Scan for the cell matching the given text and deliver its [X, Y] coordinate at center. 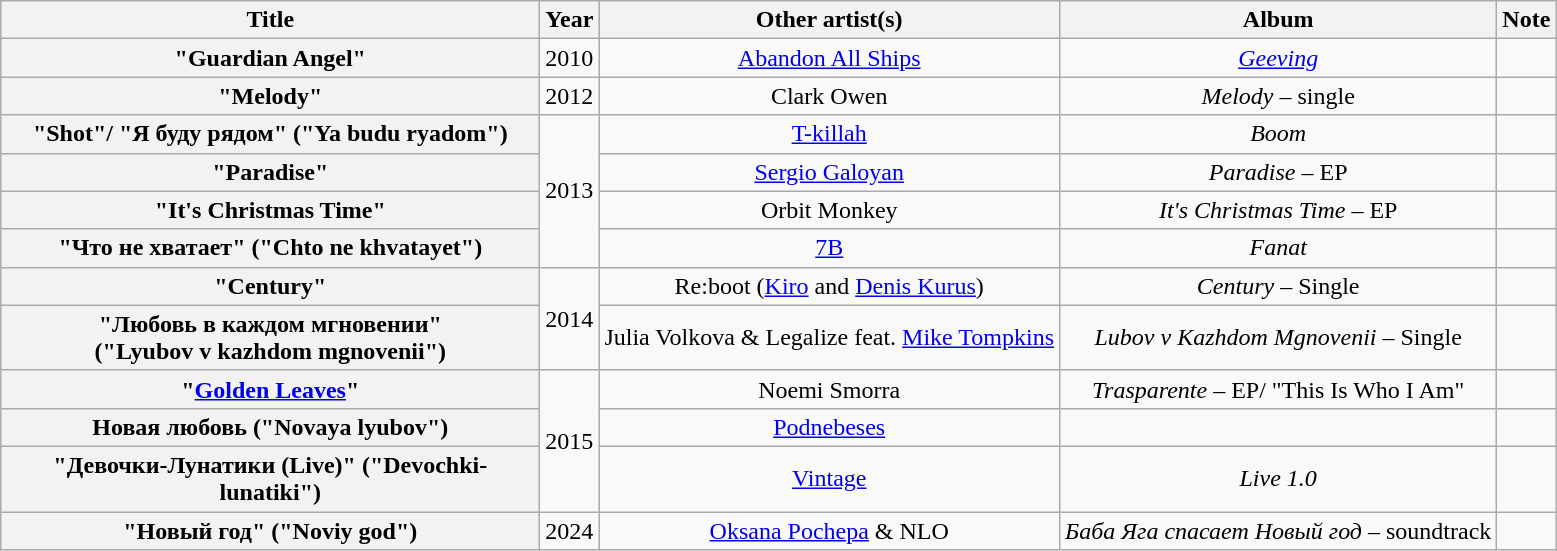
"Любовь в каждом мгновении"("Lyubov v kazhdom mgnovenii") [270, 338]
"Guardian Angel" [270, 58]
Podnebeses [830, 427]
"Что не хватает" ("Chto ne khvatayet") [270, 248]
"Девочки-Лунатики (Live)" ("Devochki-lunatiki") [270, 478]
T-killah [830, 134]
Новая любовь ("Novaya lyubov") [270, 427]
Year [570, 20]
Note [1526, 20]
Баба Яга спасает Новый год – soundtrack [1278, 531]
Geeving [1278, 58]
Melody – single [1278, 96]
"Shot"/ "Я буду рядом" ("Ya budu ryadom") [270, 134]
Re:boot (Kiro and Denis Kurus) [830, 286]
It's Christmas Time – EP [1278, 210]
2024 [570, 531]
7B [830, 248]
Trasparente – EP/ "This Is Who I Am" [1278, 389]
Abandon All Ships [830, 58]
"Новый год" ("Noviy god") [270, 531]
Other artist(s) [830, 20]
"Paradise" [270, 172]
Album [1278, 20]
"Century" [270, 286]
Sergio Galoyan [830, 172]
2014 [570, 318]
Fanat [1278, 248]
2015 [570, 440]
"It's Christmas Time" [270, 210]
Vintage [830, 478]
"Melody" [270, 96]
Clark Owen [830, 96]
2012 [570, 96]
Century – Single [1278, 286]
Boom [1278, 134]
Live 1.0 [1278, 478]
"Golden Leaves" [270, 389]
Lubov v Kazhdom Mgnovenii – Single [1278, 338]
Paradise – EP [1278, 172]
2013 [570, 191]
Noemi Smorra [830, 389]
Julia Volkova & Legalize feat. Mike Tompkins [830, 338]
2010 [570, 58]
Title [270, 20]
Oksana Pochepa & NLO [830, 531]
Orbit Monkey [830, 210]
